Detect which cell encompasses the target text, then output its [x, y] center coordinate. 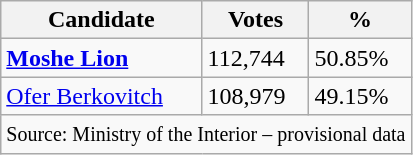
112,744 [256, 58]
Ofer Berkovitch [102, 96]
49.15% [360, 96]
Votes [256, 20]
% [360, 20]
Moshe Lion [102, 58]
Source: Ministry of the Interior – provisional data [206, 134]
50.85% [360, 58]
108,979 [256, 96]
Candidate [102, 20]
